Locate the cell with the specified text and output its [x, y] center coordinate. 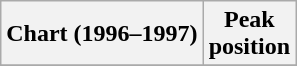
Peakposition [249, 34]
Chart (1996–1997) [102, 34]
